Search for the cell housing the specified text and yield its [X, Y] center coordinate. 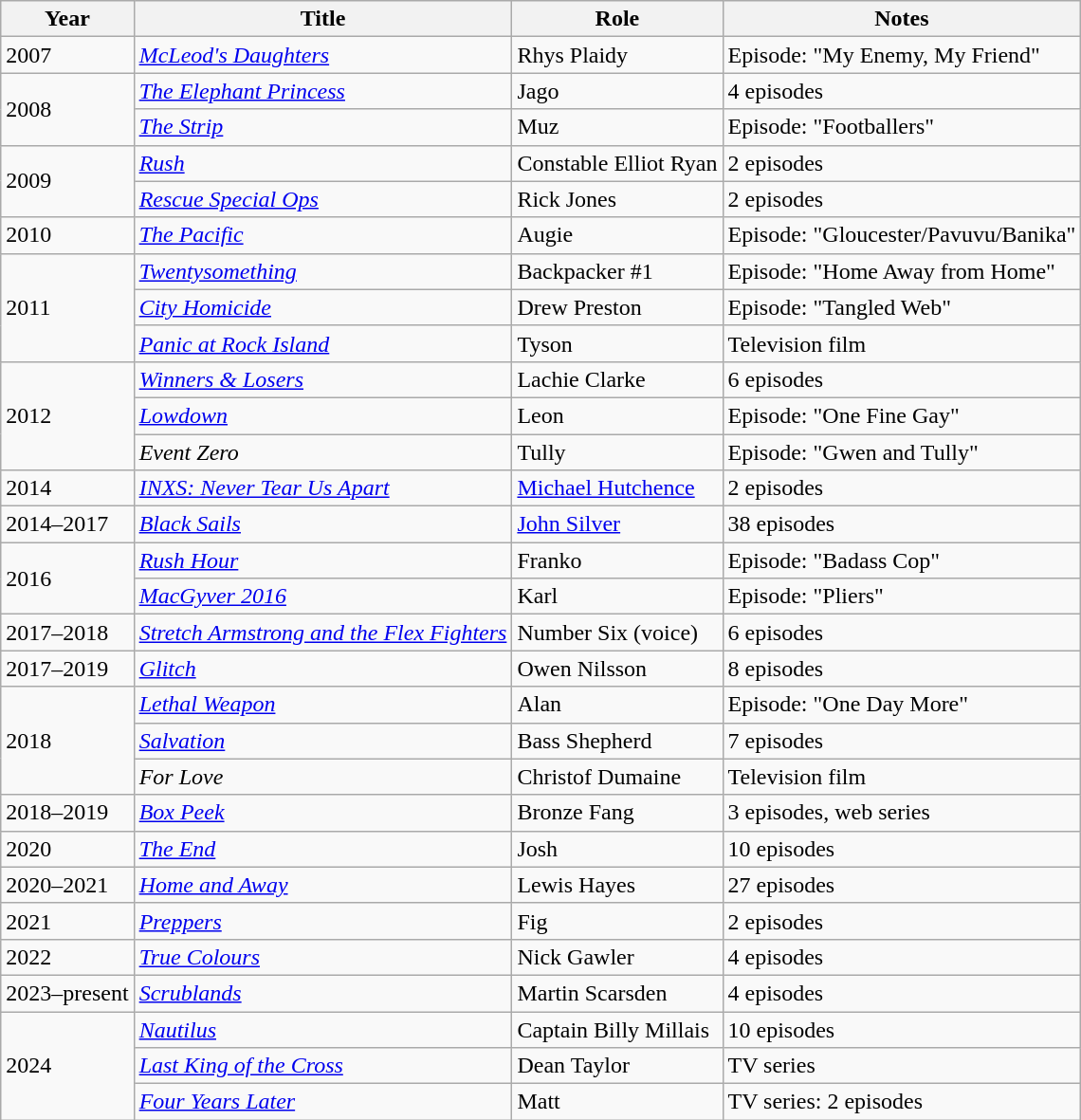
Episode: "Gloucester/Pavuvu/Banika" [902, 235]
Martin Scarsden [617, 993]
Backpacker #1 [617, 271]
Panic at Rock Island [322, 343]
Alan [617, 705]
Stretch Armstrong and the Flex Fighters [322, 633]
Episode: "Gwen and Tully" [902, 452]
7 episodes [902, 741]
2014–2017 [67, 524]
2011 [67, 307]
2021 [67, 921]
Drew Preston [617, 307]
City Homicide [322, 307]
Rush [322, 163]
Winners & Losers [322, 379]
The Strip [322, 127]
Salvation [322, 741]
Tully [617, 452]
The End [322, 849]
Lowdown [322, 415]
Episode: "Home Away from Home" [902, 271]
2012 [67, 415]
2008 [67, 109]
Muz [617, 127]
The Pacific [322, 235]
2014 [67, 488]
8 episodes [902, 669]
Bronze Fang [617, 813]
Black Sails [322, 524]
Josh [617, 849]
Four Years Later [322, 1102]
Nick Gawler [617, 957]
Episode: "My Enemy, My Friend" [902, 55]
Lethal Weapon [322, 705]
John Silver [617, 524]
Leon [617, 415]
Fig [617, 921]
Episode: "Footballers" [902, 127]
Jago [617, 91]
2024 [67, 1065]
Lewis Hayes [617, 885]
Event Zero [322, 452]
Episode: "One Day More" [902, 705]
Episode: "Pliers" [902, 597]
2007 [67, 55]
2022 [67, 957]
For Love [322, 777]
2020–2021 [67, 885]
2017–2018 [67, 633]
Home and Away [322, 885]
2020 [67, 849]
Rick Jones [617, 199]
McLeod's Daughters [322, 55]
Box Peek [322, 813]
Rescue Special Ops [322, 199]
Nautilus [322, 1029]
38 episodes [902, 524]
Preppers [322, 921]
Tyson [617, 343]
Christof Dumaine [617, 777]
Owen Nilsson [617, 669]
TV series: 2 episodes [902, 1102]
2023–present [67, 993]
Episode: "Tangled Web" [902, 307]
Rhys Plaidy [617, 55]
Glitch [322, 669]
3 episodes, web series [902, 813]
Matt [617, 1102]
Twentysomething [322, 271]
Rush Hour [322, 560]
2018–2019 [67, 813]
2009 [67, 181]
Captain Billy Millais [617, 1029]
True Colours [322, 957]
Episode: "One Fine Gay" [902, 415]
2017–2019 [67, 669]
The Elephant Princess [322, 91]
Year [67, 19]
Last King of the Cross [322, 1066]
2010 [67, 235]
2018 [67, 741]
Franko [617, 560]
Notes [902, 19]
Title [322, 19]
Number Six (voice) [617, 633]
Scrublands [322, 993]
Role [617, 19]
Michael Hutchence [617, 488]
Episode: "Badass Cop" [902, 560]
MacGyver 2016 [322, 597]
2016 [67, 578]
Dean Taylor [617, 1066]
Constable Elliot Ryan [617, 163]
TV series [902, 1066]
Karl [617, 597]
Bass Shepherd [617, 741]
INXS: Never Tear Us Apart [322, 488]
27 episodes [902, 885]
Augie [617, 235]
Lachie Clarke [617, 379]
